Search for the cell housing the specified text and yield its [X, Y] center coordinate. 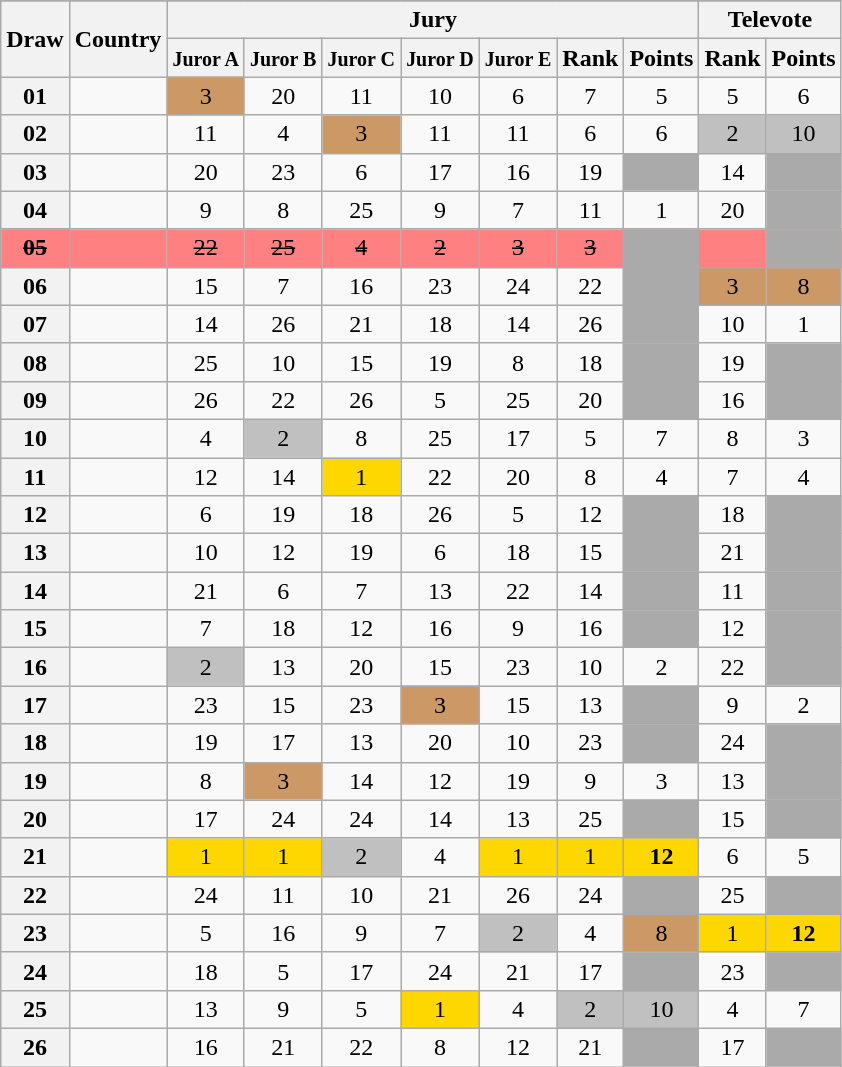
08 [35, 362]
Juror D [440, 58]
09 [35, 400]
03 [35, 172]
06 [35, 286]
07 [35, 324]
Draw [35, 39]
05 [35, 248]
Televote [770, 20]
Country [118, 39]
Juror E [518, 58]
Juror C [362, 58]
Juror B [283, 58]
Juror A [206, 58]
Jury [433, 20]
04 [35, 210]
02 [35, 134]
01 [35, 96]
